Capture the cell that displays the provided text and extract its (x, y) central coordinate. 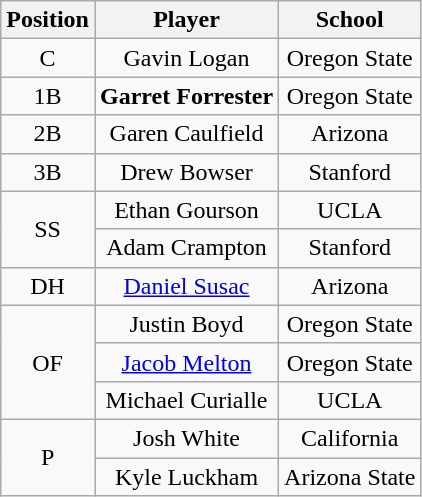
Ethan Gourson (186, 210)
Player (186, 20)
1B (48, 96)
SS (48, 229)
Drew Bowser (186, 172)
Gavin Logan (186, 58)
Position (48, 20)
P (48, 457)
Arizona State (350, 477)
California (350, 438)
Michael Curialle (186, 400)
Garen Caulfield (186, 134)
Kyle Luckham (186, 477)
Garret Forrester (186, 96)
Jacob Melton (186, 362)
C (48, 58)
DH (48, 286)
OF (48, 362)
School (350, 20)
Justin Boyd (186, 324)
Daniel Susac (186, 286)
Josh White (186, 438)
3B (48, 172)
Adam Crampton (186, 248)
2B (48, 134)
